Extract the [x, y] coordinate from the center of the cell holding the provided text.  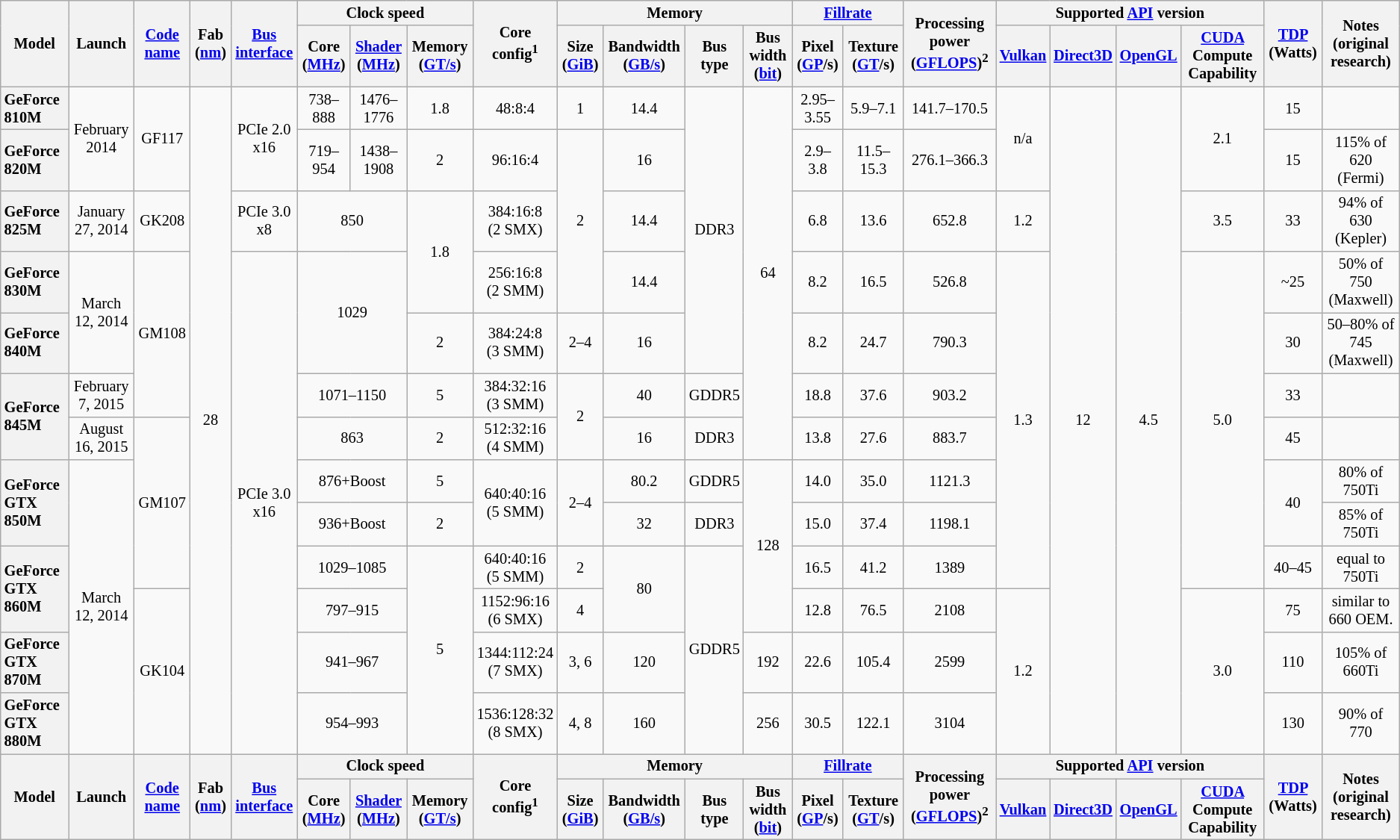
115% of 620 (Fermi) [1360, 160]
936+Boost [352, 524]
GeForce 830M [34, 282]
526.8 [950, 282]
863 [352, 438]
GF117 [163, 139]
90% of 770 [1360, 724]
94% of 630 (Kepler) [1360, 221]
122.1 [874, 724]
GK208 [163, 221]
18.8 [818, 395]
384:32:16(3 SMM) [515, 395]
12.8 [818, 610]
PCIe 3.0 x8 [264, 221]
GeForce 845M [34, 417]
41.2 [874, 567]
GeForce 810M [34, 108]
15.0 [818, 524]
719–954 [324, 160]
22.6 [818, 662]
GM107 [163, 503]
1438–1908 [379, 160]
PCIe 3.0 x16 [264, 503]
GeForce GTX 860M [34, 588]
5.0 [1222, 420]
75 [1293, 610]
384:24:8(3 SMM) [515, 343]
141.7–170.5 [950, 108]
738–888 [324, 108]
256 [768, 724]
797–915 [352, 610]
GK104 [163, 671]
GeForce GTX 850M [34, 502]
August 16, 2015 [102, 438]
January 27, 2014 [102, 221]
941–967 [352, 662]
130 [1293, 724]
1389 [950, 567]
40–45 [1293, 567]
1198.1 [950, 524]
4 [581, 610]
512:32:16(4 SMM) [515, 438]
similar to 660 OEM. [1360, 610]
13.8 [818, 438]
80.2 [644, 481]
1152:96:16(6 SMX) [515, 610]
14.0 [818, 481]
5.9–7.1 [874, 108]
48:8:4 [515, 108]
1029 [352, 312]
3, 6 [581, 662]
February 2014 [102, 139]
50% of 750 (Maxwell) [1360, 282]
2.9–3.8 [818, 160]
3104 [950, 724]
February 7, 2015 [102, 395]
11.5–15.3 [874, 160]
192 [768, 662]
2.1 [1222, 139]
4, 8 [581, 724]
954–993 [352, 724]
35.0 [874, 481]
160 [644, 724]
GeForce 825M [34, 221]
790.3 [950, 343]
128 [768, 545]
384:16:8(2 SMX) [515, 221]
GeForce 840M [34, 343]
2.95–3.55 [818, 108]
276.1–366.3 [950, 160]
12 [1083, 420]
80% of 750Ti [1360, 481]
105% of 660Ti [1360, 662]
2599 [950, 662]
80 [644, 588]
30.5 [818, 724]
883.7 [950, 438]
903.2 [950, 395]
30 [1293, 343]
3.0 [1222, 671]
37.4 [874, 524]
PCIe 2.0 x16 [264, 139]
110 [1293, 662]
27.6 [874, 438]
1536:128:32(8 SMX) [515, 724]
28 [211, 420]
GeForce GTX 870M [34, 662]
~25 [1293, 282]
3.5 [1222, 221]
850 [352, 221]
256:16:8(2 SMM) [515, 282]
GeForce 820M [34, 160]
GM108 [163, 335]
1.3 [1023, 420]
652.8 [950, 221]
24.7 [874, 343]
13.6 [874, 221]
876+Boost [352, 481]
4.5 [1148, 420]
105.4 [874, 662]
n/a [1023, 139]
GeForce GTX 880M [34, 724]
1476–1776 [379, 108]
76.5 [874, 610]
96:16:4 [515, 160]
6.8 [818, 221]
2108 [950, 610]
45 [1293, 438]
1344:112:24(7 SMX) [515, 662]
37.6 [874, 395]
1 [581, 108]
85% of 750Ti [1360, 524]
1029–1085 [352, 567]
equal to 750Ti [1360, 567]
1071–1150 [352, 395]
1121.3 [950, 481]
32 [644, 524]
50–80% of 745 (Maxwell) [1360, 343]
64 [768, 273]
120 [644, 662]
